Locate the cell with the specified text and output its [x, y] center coordinate. 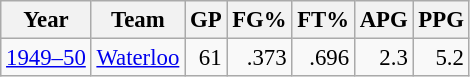
APG [384, 20]
5.2 [441, 58]
61 [206, 58]
PPG [441, 20]
.696 [324, 58]
Year [46, 20]
1949–50 [46, 58]
FT% [324, 20]
Team [138, 20]
.373 [260, 58]
GP [206, 20]
FG% [260, 20]
Waterloo [138, 58]
2.3 [384, 58]
